Provide the [x, y] coordinate of the cell's center where the given text is located.  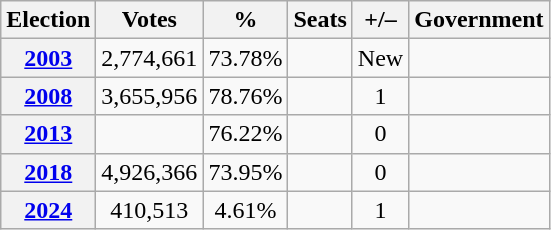
76.22% [246, 134]
73.95% [246, 172]
2013 [48, 134]
2024 [48, 210]
Seats [320, 20]
Election [48, 20]
78.76% [246, 96]
3,655,956 [150, 96]
Votes [150, 20]
2018 [48, 172]
% [246, 20]
410,513 [150, 210]
4,926,366 [150, 172]
2003 [48, 58]
4.61% [246, 210]
+/– [380, 20]
2,774,661 [150, 58]
Government [479, 20]
2008 [48, 96]
New [380, 58]
73.78% [246, 58]
